From the cell containing the given text, extract its center point as (X, Y) coordinate. 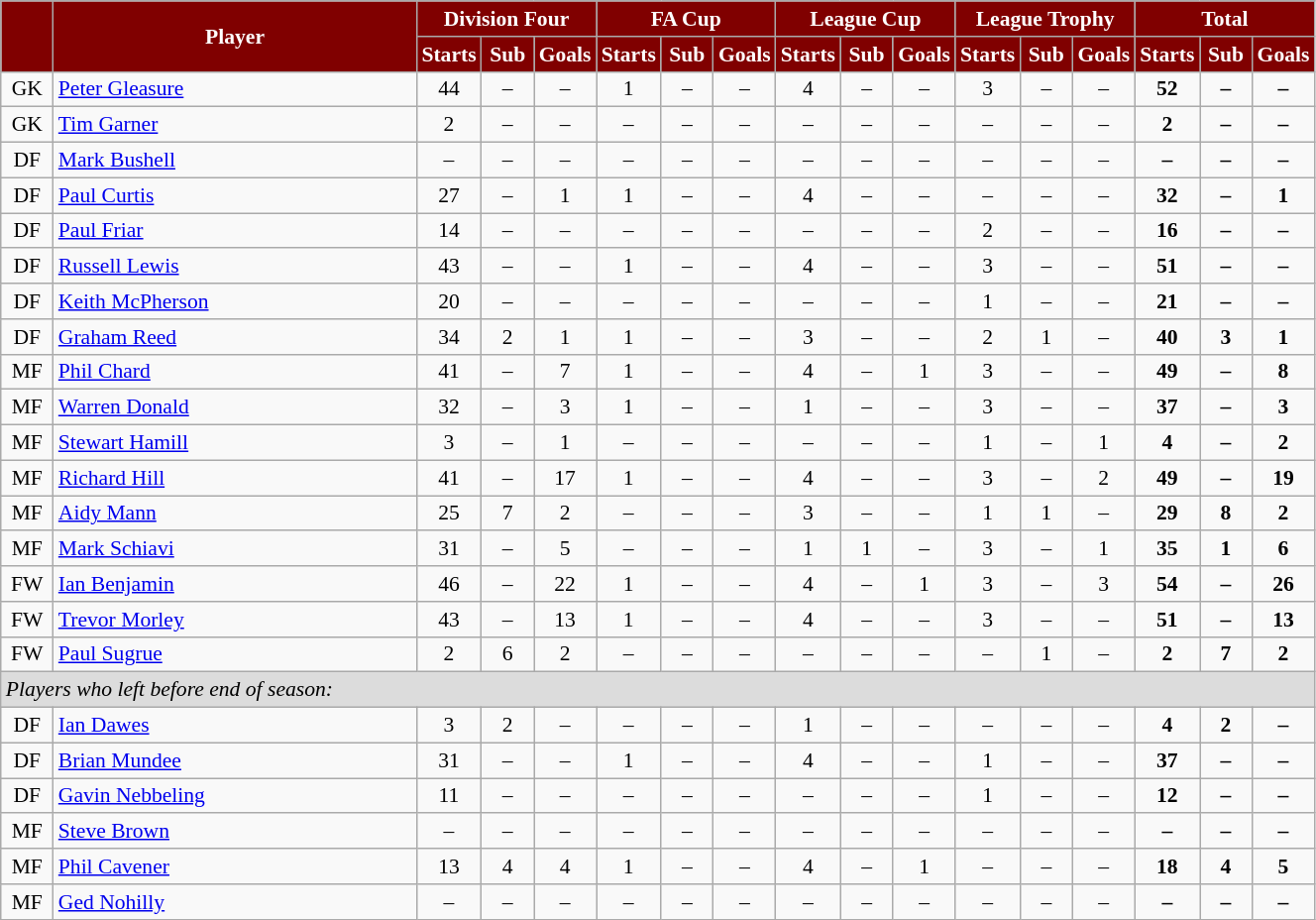
Total (1225, 19)
Stewart Hamill (236, 443)
11 (448, 796)
16 (1167, 231)
Aidy Mann (236, 514)
Paul Sugrue (236, 654)
Graham Reed (236, 337)
Players who left before end of season: (658, 690)
Phil Cavener (236, 866)
Warren Donald (236, 407)
Ian Benjamin (236, 584)
League Trophy (1044, 19)
Phil Chard (236, 372)
34 (448, 337)
League Cup (866, 19)
Steve Brown (236, 832)
12 (1167, 796)
Division Four (505, 19)
FA Cup (686, 19)
Gavin Nebbeling (236, 796)
46 (448, 584)
Russell Lewis (236, 267)
29 (1167, 514)
Ged Nohilly (236, 902)
35 (1167, 549)
Mark Schiavi (236, 549)
14 (448, 231)
17 (565, 478)
20 (448, 301)
Brian Mundee (236, 760)
21 (1167, 301)
19 (1284, 478)
Trevor Morley (236, 620)
Richard Hill (236, 478)
Ian Dawes (236, 726)
18 (1167, 866)
Paul Curtis (236, 195)
54 (1167, 584)
44 (448, 89)
52 (1167, 89)
Paul Friar (236, 231)
Player (236, 36)
Peter Gleasure (236, 89)
25 (448, 514)
22 (565, 584)
Keith McPherson (236, 301)
27 (448, 195)
Mark Bushell (236, 161)
26 (1284, 584)
Tim Garner (236, 125)
40 (1167, 337)
